Locate the cell with the specified text and output its (X, Y) center coordinate. 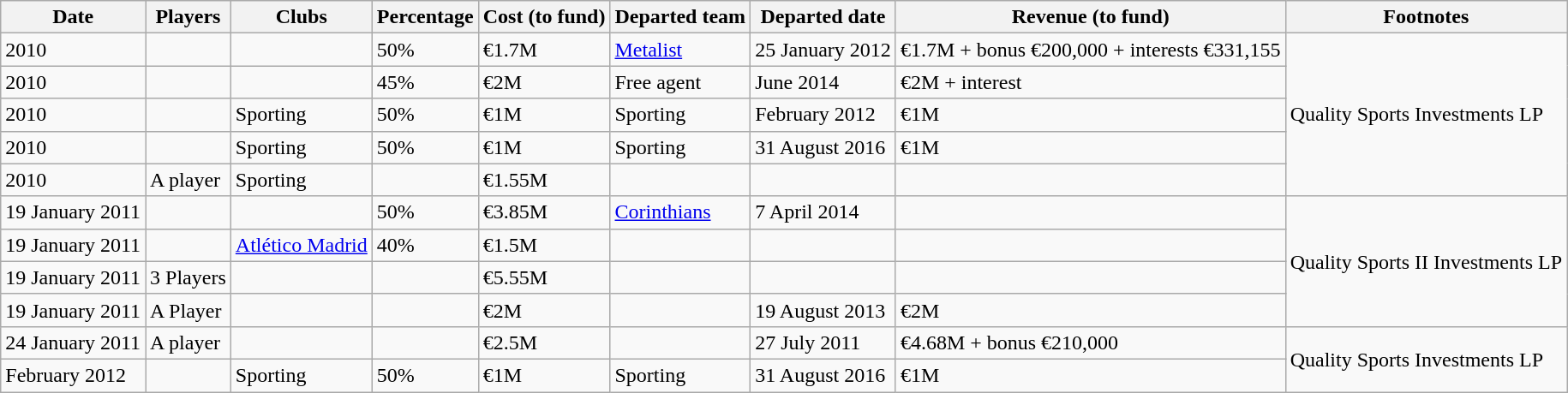
A Player (189, 310)
Metalist (680, 50)
Corinthians (680, 212)
Departed date (823, 17)
€2M + interest (1090, 82)
Atlético Madrid (302, 245)
24 January 2011 (74, 342)
Footnotes (1426, 17)
€4.68M + bonus €210,000 (1090, 342)
€5.55M (544, 277)
Percentage (425, 17)
19 August 2013 (823, 310)
45% (425, 82)
Players (189, 17)
Quality Sports II Investments LP (1426, 261)
€2.5M (544, 342)
27 July 2011 (823, 342)
Departed team (680, 17)
€1.55M (544, 180)
Revenue (to fund) (1090, 17)
3 Players (189, 277)
€1.7M + bonus €200,000 + interests €331,155 (1090, 50)
25 January 2012 (823, 50)
June 2014 (823, 82)
€3.85M (544, 212)
€1.5M (544, 245)
€1.7M (544, 50)
Cost (to fund) (544, 17)
40% (425, 245)
7 April 2014 (823, 212)
Free agent (680, 82)
Date (74, 17)
Clubs (302, 17)
